Locate the cell with the specified text and output its [x, y] center coordinate. 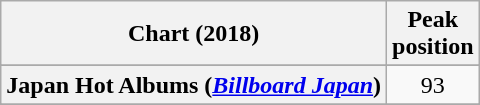
Japan Hot Albums (Billboard Japan) [194, 85]
Peak position [433, 34]
93 [433, 85]
Chart (2018) [194, 34]
